For the text-containing cell, return its midpoint in [x, y] coordinate format. 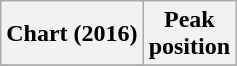
Chart (2016) [72, 34]
Peakposition [189, 34]
